Return (x, y) of the center of cell containing provided text 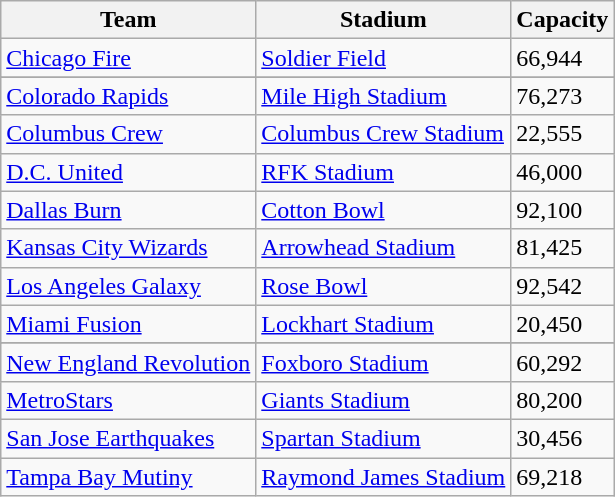
Colorado Rapids (128, 96)
92,100 (562, 210)
66,944 (562, 58)
Miami Fusion (128, 324)
Columbus Crew (128, 134)
Raymond James Stadium (384, 477)
MetroStars (128, 400)
Team (128, 20)
Stadium (384, 20)
Kansas City Wizards (128, 248)
New England Revolution (128, 362)
Dallas Burn (128, 210)
20,450 (562, 324)
Tampa Bay Mutiny (128, 477)
60,292 (562, 362)
69,218 (562, 477)
Columbus Crew Stadium (384, 134)
Arrowhead Stadium (384, 248)
Mile High Stadium (384, 96)
30,456 (562, 438)
Capacity (562, 20)
RFK Stadium (384, 172)
D.C. United (128, 172)
Lockhart Stadium (384, 324)
Giants Stadium (384, 400)
76,273 (562, 96)
Chicago Fire (128, 58)
46,000 (562, 172)
Soldier Field (384, 58)
Spartan Stadium (384, 438)
80,200 (562, 400)
San Jose Earthquakes (128, 438)
Los Angeles Galaxy (128, 286)
Cotton Bowl (384, 210)
92,542 (562, 286)
Foxboro Stadium (384, 362)
81,425 (562, 248)
22,555 (562, 134)
Rose Bowl (384, 286)
